Determine the [x, y] coordinate at the center of the cell enclosing the given text.  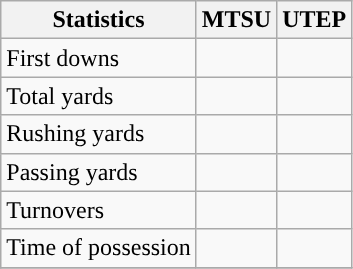
Total yards [99, 96]
UTEP [314, 20]
Passing yards [99, 172]
Statistics [99, 20]
MTSU [236, 20]
Rushing yards [99, 134]
Time of possession [99, 248]
First downs [99, 58]
Turnovers [99, 210]
